Provide the (x, y) coordinate of the cell's center where the given text is located.  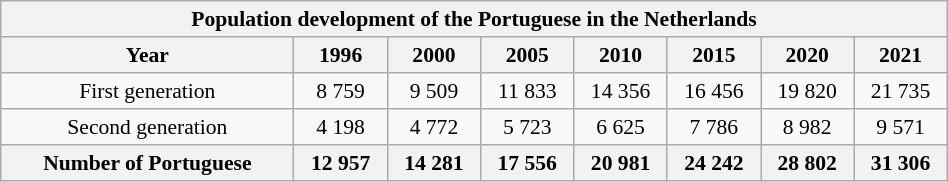
8 982 (806, 127)
16 456 (714, 91)
17 556 (528, 163)
12 957 (340, 163)
4 198 (340, 127)
2020 (806, 55)
5 723 (528, 127)
31 306 (900, 163)
20 981 (620, 163)
24 242 (714, 163)
14 281 (434, 163)
4 772 (434, 127)
14 356 (620, 91)
28 802 (806, 163)
1996 (340, 55)
Number of Portuguese (148, 163)
First generation (148, 91)
8 759 (340, 91)
2015 (714, 55)
11 833 (528, 91)
Year (148, 55)
6 625 (620, 127)
9 509 (434, 91)
7 786 (714, 127)
Second generation (148, 127)
9 571 (900, 127)
19 820 (806, 91)
2010 (620, 55)
21 735 (900, 91)
2021 (900, 55)
Population development of the Portuguese in the Netherlands (474, 19)
2000 (434, 55)
2005 (528, 55)
